Detect which cell encompasses the target text, then output its (X, Y) center coordinate. 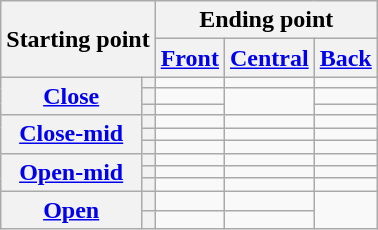
Central (269, 58)
Front (190, 58)
Open (72, 210)
Close-mid (72, 134)
Starting point (78, 39)
Close (72, 96)
Ending point (266, 20)
Open-mid (72, 172)
Back (346, 58)
